Search for the cell housing the specified text and yield its (X, Y) center coordinate. 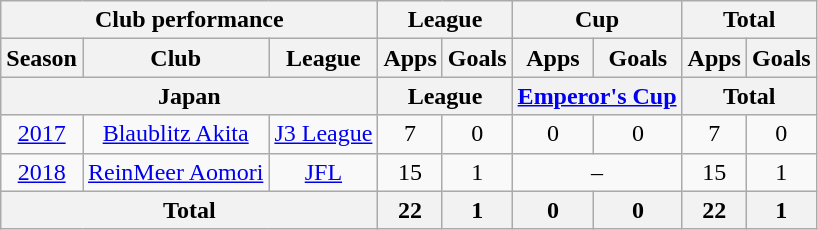
Cup (597, 20)
– (597, 172)
Blaublitz Akita (175, 134)
Emperor's Cup (597, 96)
Club (175, 58)
JFL (324, 172)
2017 (42, 134)
Japan (190, 96)
J3 League (324, 134)
2018 (42, 172)
ReinMeer Aomori (175, 172)
Season (42, 58)
Club performance (190, 20)
